Output the (X, Y) coordinate of the center of the cell containing the given text.  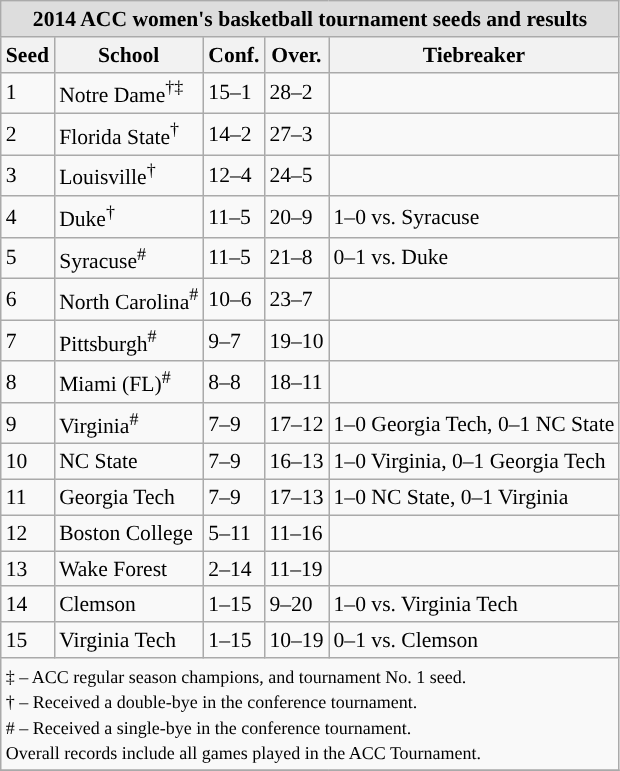
8 (28, 382)
Virginia# (128, 424)
1–0 vs. Syracuse (474, 216)
Louisville† (128, 176)
19–10 (296, 340)
17–13 (296, 498)
Wake Forest (128, 569)
8–8 (234, 382)
Miami (FL)# (128, 382)
1–0 NC State, 0–1 Virginia (474, 498)
27–3 (296, 134)
0–1 vs. Duke (474, 258)
12 (28, 534)
23–7 (296, 300)
Over. (296, 55)
10–6 (234, 300)
28–2 (296, 92)
1–0 Georgia Tech, 0–1 NC State (474, 424)
0–1 vs. Clemson (474, 640)
14–2 (234, 134)
13 (28, 569)
11–19 (296, 569)
Syracuse# (128, 258)
2014 ACC women's basketball tournament seeds and results (310, 19)
11–16 (296, 534)
18–11 (296, 382)
Clemson (128, 605)
Duke† (128, 216)
1 (28, 92)
9–20 (296, 605)
16–13 (296, 462)
Georgia Tech (128, 498)
Boston College (128, 534)
Pittsburgh# (128, 340)
5–11 (234, 534)
21–8 (296, 258)
Virginia Tech (128, 640)
North Carolina# (128, 300)
9–7 (234, 340)
4 (28, 216)
1–0 Virginia, 0–1 Georgia Tech (474, 462)
School (128, 55)
7 (28, 340)
2–14 (234, 569)
9 (28, 424)
17–12 (296, 424)
15 (28, 640)
3 (28, 176)
Conf. (234, 55)
24–5 (296, 176)
20–9 (296, 216)
15–1 (234, 92)
Florida State† (128, 134)
11 (28, 498)
10 (28, 462)
5 (28, 258)
NC State (128, 462)
Tiebreaker (474, 55)
Notre Dame†‡ (128, 92)
10–19 (296, 640)
Seed (28, 55)
2 (28, 134)
12–4 (234, 176)
1–0 vs. Virginia Tech (474, 605)
6 (28, 300)
14 (28, 605)
